Output the (x, y) coordinate of the center of the cell containing the given text.  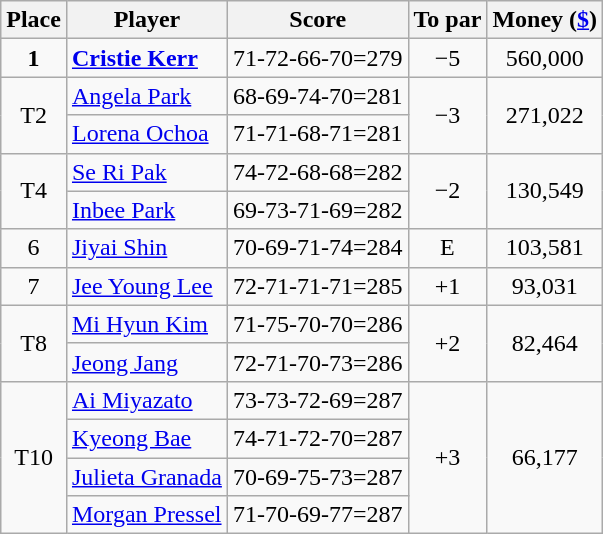
Jee Young Lee (146, 286)
T8 (34, 343)
7 (34, 286)
82,464 (545, 343)
74-72-68-68=282 (318, 172)
Se Ri Pak (146, 172)
103,581 (545, 248)
To par (448, 20)
Place (34, 20)
Inbee Park (146, 210)
Ai Miyazato (146, 400)
70-69-71-74=284 (318, 248)
T10 (34, 457)
69-73-71-69=282 (318, 210)
Score (318, 20)
E (448, 248)
Lorena Ochoa (146, 134)
68-69-74-70=281 (318, 96)
−2 (448, 191)
560,000 (545, 58)
Julieta Granada (146, 477)
−3 (448, 115)
Mi Hyun Kim (146, 324)
−5 (448, 58)
T2 (34, 115)
1 (34, 58)
T4 (34, 191)
+3 (448, 457)
71-71-68-71=281 (318, 134)
Money ($) (545, 20)
72-71-71-71=285 (318, 286)
73-73-72-69=287 (318, 400)
Player (146, 20)
130,549 (545, 191)
+1 (448, 286)
93,031 (545, 286)
72-71-70-73=286 (318, 362)
70-69-75-73=287 (318, 477)
+2 (448, 343)
Morgan Pressel (146, 515)
71-75-70-70=286 (318, 324)
66,177 (545, 457)
Cristie Kerr (146, 58)
74-71-72-70=287 (318, 438)
Kyeong Bae (146, 438)
Jeong Jang (146, 362)
6 (34, 248)
71-70-69-77=287 (318, 515)
Angela Park (146, 96)
71-72-66-70=279 (318, 58)
271,022 (545, 115)
Jiyai Shin (146, 248)
